Return (x, y) of the center of cell containing provided text 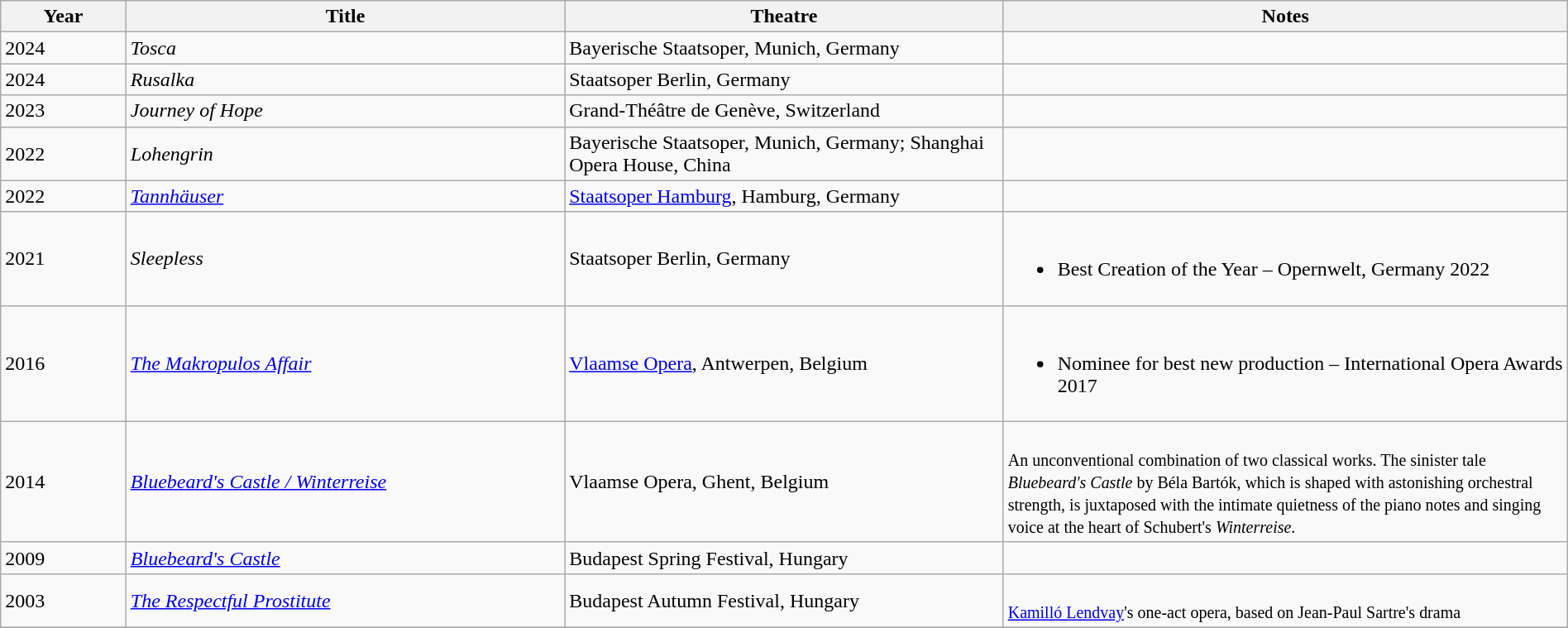
The Respectful Prostitute (345, 601)
Notes (1285, 17)
Bayerische Staatsoper, Munich, Germany (784, 48)
2009 (64, 558)
Bluebeard's Castle / Winterreise (345, 482)
Staatsoper Hamburg, Hamburg, Germany (784, 196)
2023 (64, 111)
Bayerische Staatsoper, Munich, Germany; Shanghai Opera House, China (784, 154)
Kamilló Lendvay's one-act opera, based on Jean-Paul Sartre's drama (1285, 601)
Year (64, 17)
Journey of Hope (345, 111)
Rusalka (345, 79)
The Makropulos Affair (345, 363)
Lohengrin (345, 154)
Nominee for best new production – International Opera Awards 2017 (1285, 363)
Grand-Théâtre de Genève, Switzerland (784, 111)
Title (345, 17)
Tannhäuser (345, 196)
Sleepless (345, 258)
2021 (64, 258)
Tosca (345, 48)
Budapest Spring Festival, Hungary (784, 558)
Best Creation of the Year – Opernwelt, Germany 2022 (1285, 258)
Budapest Autumn Festival, Hungary (784, 601)
2016 (64, 363)
Theatre (784, 17)
Vlaamse Opera, Antwerpen, Belgium (784, 363)
2014 (64, 482)
Vlaamse Opera, Ghent, Belgium (784, 482)
Bluebeard's Castle (345, 558)
2003 (64, 601)
